Scan for the cell matching the given text and deliver its [x, y] coordinate at center. 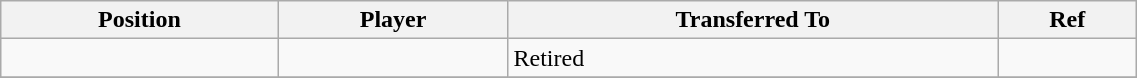
Ref [1068, 20]
Player [393, 20]
Retired [753, 58]
Transferred To [753, 20]
Position [140, 20]
